For the text-containing cell, return its midpoint in (x, y) coordinate format. 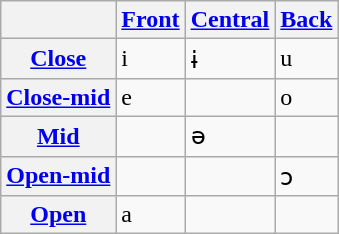
Central (230, 20)
ɨ (230, 59)
Open (58, 215)
Open-mid (58, 176)
Back (306, 20)
Mid (58, 136)
i (150, 59)
a (150, 215)
Close (58, 59)
e (150, 97)
Close-mid (58, 97)
o (306, 97)
u (306, 59)
Front (150, 20)
ɔ (306, 176)
ǝ (230, 136)
